Capture the cell that displays the provided text and extract its (x, y) central coordinate. 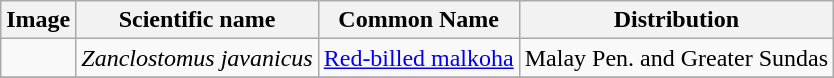
Image (38, 20)
Red-billed malkoha (418, 58)
Zanclostomus javanicus (197, 58)
Distribution (676, 20)
Malay Pen. and Greater Sundas (676, 58)
Common Name (418, 20)
Scientific name (197, 20)
